Search for the cell housing the specified text and yield its [x, y] center coordinate. 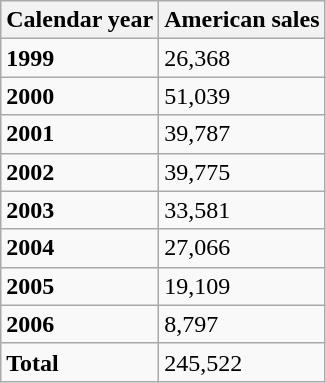
Calendar year [80, 20]
Total [80, 362]
39,787 [242, 134]
2003 [80, 210]
19,109 [242, 286]
2004 [80, 248]
2000 [80, 96]
2005 [80, 286]
2006 [80, 324]
33,581 [242, 210]
8,797 [242, 324]
2002 [80, 172]
26,368 [242, 58]
39,775 [242, 172]
2001 [80, 134]
1999 [80, 58]
27,066 [242, 248]
51,039 [242, 96]
American sales [242, 20]
245,522 [242, 362]
